For the text-containing cell, return its midpoint in [X, Y] coordinate format. 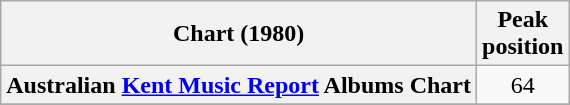
64 [523, 85]
Chart (1980) [239, 34]
Peakposition [523, 34]
Australian Kent Music Report Albums Chart [239, 85]
